Find where the given text appears and provide that cell's center as [X, Y] coordinate. 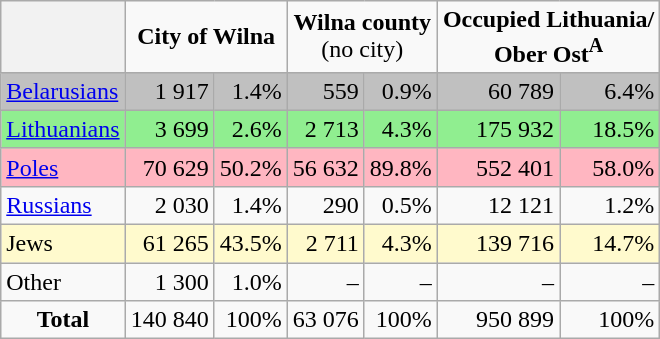
0.5% [400, 205]
0.9% [400, 91]
175 932 [498, 129]
56 632 [326, 167]
58.0% [610, 167]
1 300 [170, 282]
559 [326, 91]
14.7% [610, 244]
950 899 [498, 320]
140 840 [170, 320]
290 [326, 205]
63 076 [326, 320]
Jews [63, 244]
60 789 [498, 91]
Russians [63, 205]
Occupied Lithuania/Ober OstA [548, 37]
Lithuanians [63, 129]
2 030 [170, 205]
43.5% [250, 244]
1.0% [250, 282]
Belarusians [63, 91]
Other [63, 282]
61 265 [170, 244]
89.8% [400, 167]
2 711 [326, 244]
139 716 [498, 244]
70 629 [170, 167]
1 917 [170, 91]
6.4% [610, 91]
Total [63, 320]
2 713 [326, 129]
Poles [63, 167]
50.2% [250, 167]
City of Wilna [206, 37]
Wilna county(no city) [362, 37]
1.2% [610, 205]
12 121 [498, 205]
552 401 [498, 167]
3 699 [170, 129]
18.5% [610, 129]
2.6% [250, 129]
